Pinpoint the cell where the given text exists, returning its (x, y) midpoint coordinate. 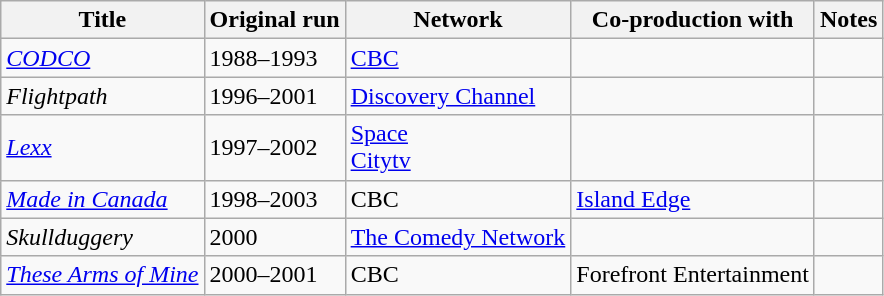
Made in Canada (102, 199)
1996–2001 (274, 96)
SpaceCitytv (458, 148)
Lexx (102, 148)
Original run (274, 20)
Flightpath (102, 96)
These Arms of Mine (102, 275)
Island Edge (693, 199)
Notes (848, 20)
Forefront Entertainment (693, 275)
Network (458, 20)
2000–2001 (274, 275)
CODCO (102, 58)
Skullduggery (102, 237)
2000 (274, 237)
Discovery Channel (458, 96)
Title (102, 20)
1988–1993 (274, 58)
1998–2003 (274, 199)
The Comedy Network (458, 237)
Co-production with (693, 20)
1997–2002 (274, 148)
